Find where the given text appears and provide that cell's center as [x, y] coordinate. 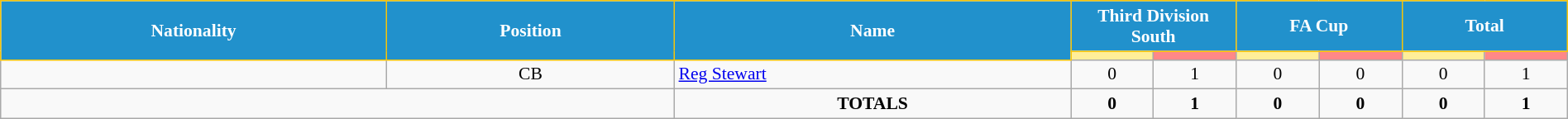
Name [873, 30]
Position [530, 30]
Total [1484, 26]
Nationality [194, 30]
FA Cup [1319, 26]
TOTALS [873, 104]
Third Division South [1153, 26]
CB [530, 74]
Reg Stewart [873, 74]
